Provide the (X, Y) coordinate of the cell's center where the given text is located.  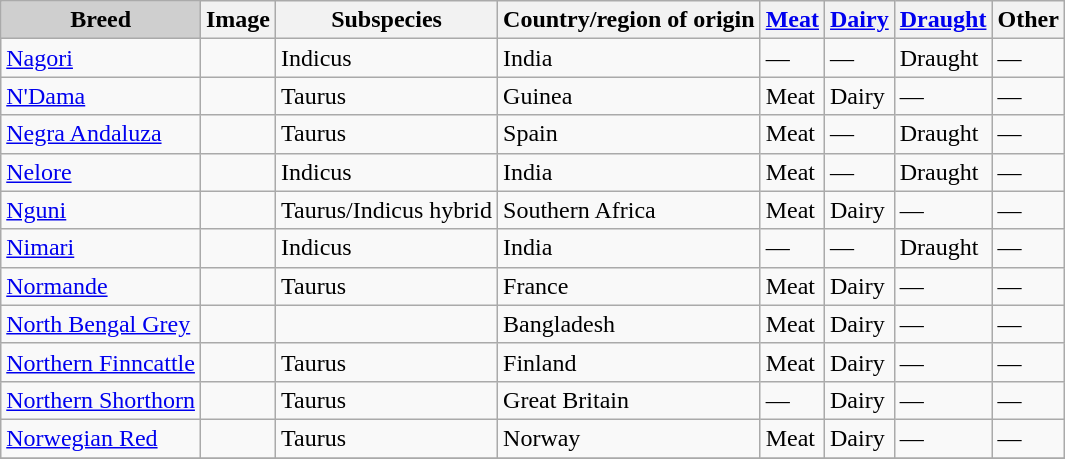
Breed (101, 20)
N'Dama (101, 96)
Norwegian Red (101, 438)
North Bengal Grey (101, 324)
Finland (630, 362)
Country/region of origin (630, 20)
Subspecies (387, 20)
France (630, 286)
Nimari (101, 248)
Nelore (101, 172)
Bangladesh (630, 324)
Nguni (101, 210)
Great Britain (630, 400)
Other (1028, 20)
Guinea (630, 96)
Normande (101, 286)
Image (238, 20)
Taurus/Indicus hybrid (387, 210)
Southern Africa (630, 210)
Northern Shorthorn (101, 400)
Spain (630, 134)
Northern Finncattle (101, 362)
Nagori (101, 58)
Negra Andaluza (101, 134)
Norway (630, 438)
